From the cell containing the given text, extract its center point as (x, y) coordinate. 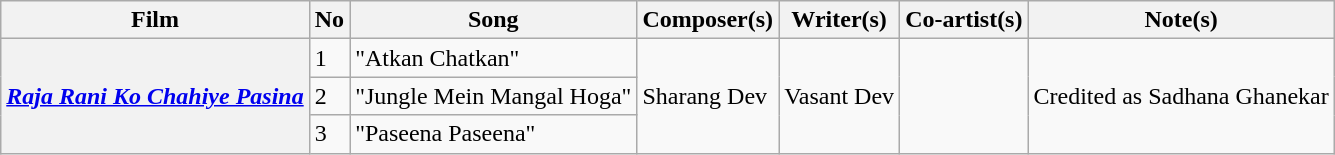
Film (155, 20)
Sharang Dev (708, 96)
3 (329, 134)
"Paseena Paseena" (494, 134)
Raja Rani Ko Chahiye Pasina (155, 96)
1 (329, 58)
Writer(s) (840, 20)
Note(s) (1181, 20)
Composer(s) (708, 20)
Credited as Sadhana Ghanekar (1181, 96)
Co-artist(s) (964, 20)
"Atkan Chatkan" (494, 58)
"Jungle Mein Mangal Hoga" (494, 96)
No (329, 20)
Song (494, 20)
Vasant Dev (840, 96)
2 (329, 96)
